Scan for the cell matching the given text and deliver its (x, y) coordinate at center. 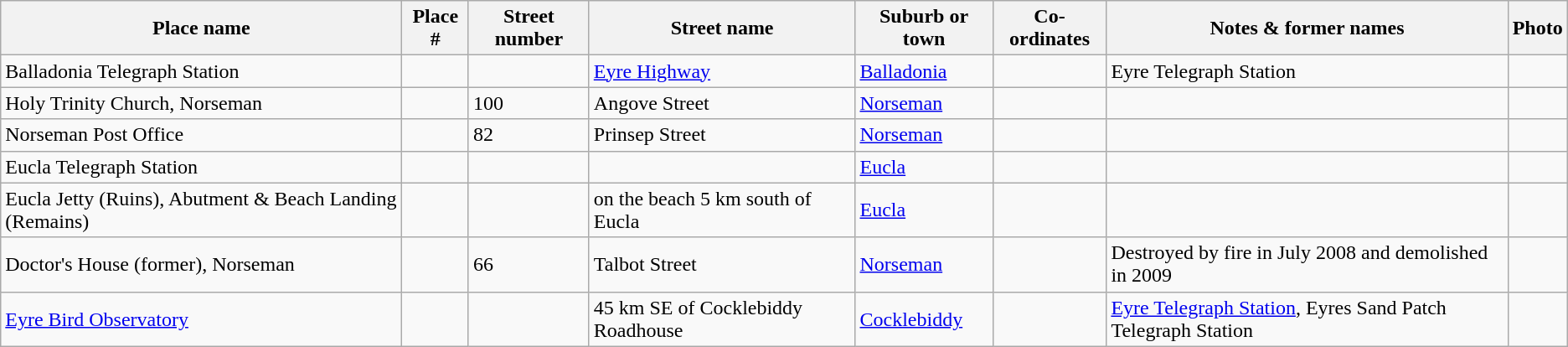
Notes & former names (1307, 28)
Destroyed by fire in July 2008 and demolished in 2009 (1307, 265)
Suburb or town (924, 28)
Street number (529, 28)
Eucla Telegraph Station (201, 167)
Doctor's House (former), Norseman (201, 265)
on the beach 5 km south of Eucla (722, 210)
Place # (436, 28)
Angove Street (722, 103)
Balladonia Telegraph Station (201, 71)
45 km SE of Cocklebiddy Roadhouse (722, 319)
Eyre Telegraph Station (1307, 71)
Co-ordinates (1050, 28)
66 (529, 265)
Photo (1538, 28)
Place name (201, 28)
Street name (722, 28)
100 (529, 103)
Eyre Telegraph Station, Eyres Sand Patch Telegraph Station (1307, 319)
Eyre Highway (722, 71)
Cocklebiddy (924, 319)
Prinsep Street (722, 135)
Eyre Bird Observatory (201, 319)
82 (529, 135)
Holy Trinity Church, Norseman (201, 103)
Norseman Post Office (201, 135)
Balladonia (924, 71)
Talbot Street (722, 265)
Eucla Jetty (Ruins), Abutment & Beach Landing (Remains) (201, 210)
